Pinpoint the cell where the given text exists, returning its [x, y] midpoint coordinate. 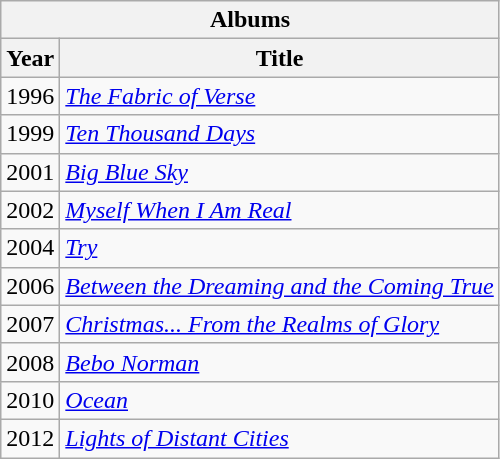
Big Blue Sky [280, 172]
Between the Dreaming and the Coming True [280, 286]
Title [280, 58]
Year [30, 58]
Ocean [280, 400]
1999 [30, 134]
Christmas... From the Realms of Glory [280, 324]
2006 [30, 286]
Ten Thousand Days [280, 134]
2012 [30, 438]
1996 [30, 96]
Myself When I Am Real [280, 210]
2010 [30, 400]
Albums [250, 20]
Try [280, 248]
2004 [30, 248]
Bebo Norman [280, 362]
The Fabric of Verse [280, 96]
2008 [30, 362]
2001 [30, 172]
2007 [30, 324]
Lights of Distant Cities [280, 438]
2002 [30, 210]
